Return the (X, Y) coordinate for the center point of the cell that contains the specified text.  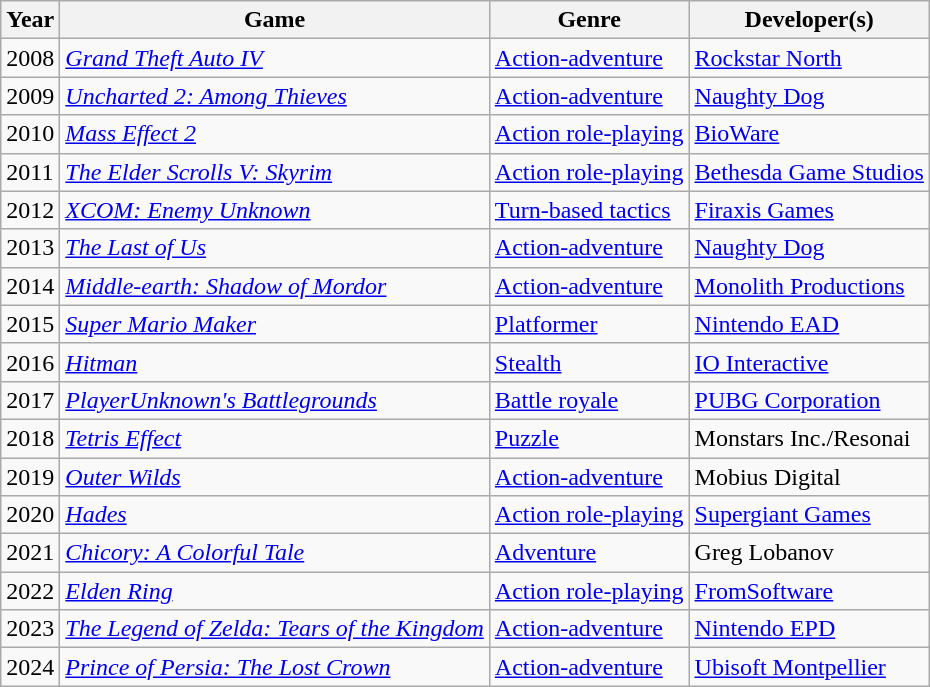
2019 (30, 477)
Monstars Inc./Resonai (809, 438)
Middle-earth: Shadow of Mordor (275, 286)
Turn-based tactics (589, 210)
Mobius Digital (809, 477)
Puzzle (589, 438)
FromSoftware (809, 591)
Adventure (589, 553)
Outer Wilds (275, 477)
2015 (30, 324)
Prince of Persia: The Lost Crown (275, 667)
Chicory: A Colorful Tale (275, 553)
2008 (30, 58)
2016 (30, 362)
2012 (30, 210)
Uncharted 2: Among Thieves (275, 96)
Rockstar North (809, 58)
2010 (30, 134)
Stealth (589, 362)
Super Mario Maker (275, 324)
Grand Theft Auto IV (275, 58)
Mass Effect 2 (275, 134)
2024 (30, 667)
Nintendo EPD (809, 629)
2013 (30, 248)
XCOM: Enemy Unknown (275, 210)
Genre (589, 20)
2022 (30, 591)
Hades (275, 515)
Game (275, 20)
PUBG Corporation (809, 400)
2011 (30, 172)
2014 (30, 286)
The Legend of Zelda: Tears of the Kingdom (275, 629)
2021 (30, 553)
Ubisoft Montpellier (809, 667)
The Elder Scrolls V: Skyrim (275, 172)
Year (30, 20)
Hitman (275, 362)
PlayerUnknown's Battlegrounds (275, 400)
Platformer (589, 324)
2020 (30, 515)
Supergiant Games (809, 515)
2023 (30, 629)
Nintendo EAD (809, 324)
Tetris Effect (275, 438)
2009 (30, 96)
Greg Lobanov (809, 553)
Bethesda Game Studios (809, 172)
Developer(s) (809, 20)
IO Interactive (809, 362)
Monolith Productions (809, 286)
BioWare (809, 134)
Battle royale (589, 400)
2017 (30, 400)
Firaxis Games (809, 210)
2018 (30, 438)
Elden Ring (275, 591)
The Last of Us (275, 248)
